Extract the [x, y] coordinate from the center of the cell holding the provided text.  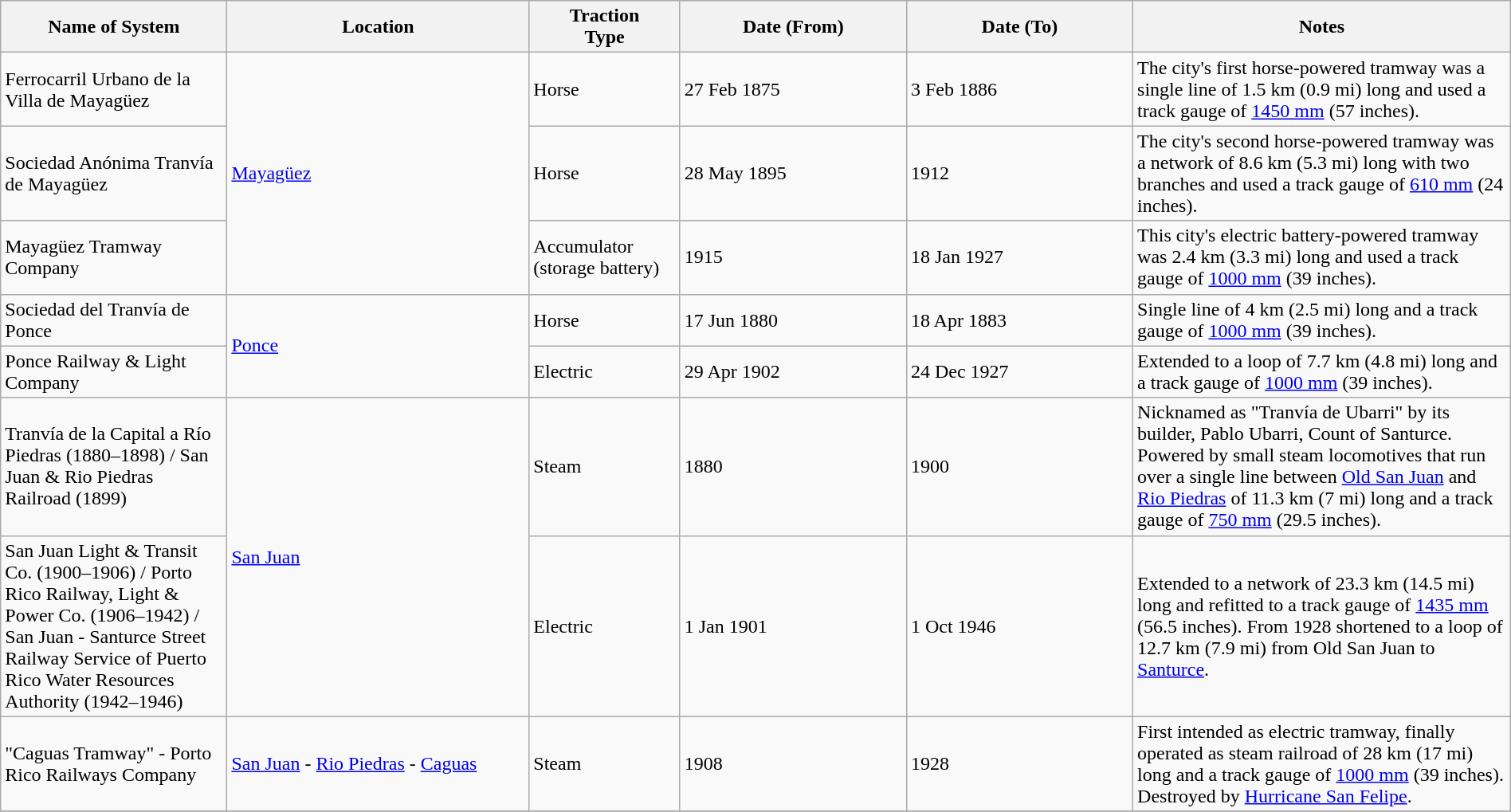
TractionType [604, 27]
17 Jun 1880 [793, 320]
The city's first horse-powered tramway was a single line of 1.5 km (0.9 mi) long and used a track gauge of 1450 mm (57 inches). [1322, 89]
Date (From) [793, 27]
Mayagüez [378, 174]
1900 [1019, 467]
1915 [793, 257]
18 Jan 1927 [1019, 257]
27 Feb 1875 [793, 89]
Date (To) [1019, 27]
Extended to a loop of 7.7 km (4.8 mi) long and a track gauge of 1000 mm (39 inches). [1322, 371]
Single line of 4 km (2.5 mi) long and a track gauge of 1000 mm (39 inches). [1322, 320]
Name of System [114, 27]
Sociedad del Tranvía de Ponce [114, 320]
24 Dec 1927 [1019, 371]
San Juan [378, 557]
Mayagüez Tramway Company [114, 257]
Sociedad Anónima Tranvía de Mayagüez [114, 174]
Ponce [378, 346]
1 Jan 1901 [793, 626]
This city's electric battery-powered tramway was 2.4 km (3.3 mi) long and used a track gauge of 1000 mm (39 inches). [1322, 257]
The city's second horse-powered tramway was a network of 8.6 km (5.3 mi) long with two branches and used a track gauge of 610 mm (24 inches). [1322, 174]
3 Feb 1886 [1019, 89]
"Caguas Tramway" - Porto Rico Railways Company [114, 763]
Location [378, 27]
Notes [1322, 27]
1880 [793, 467]
29 Apr 1902 [793, 371]
Tranvía de la Capital a Río Piedras (1880–1898) / San Juan & Rio Piedras Railroad (1899) [114, 467]
Ferrocarril Urbano de la Villa de Mayagüez [114, 89]
1908 [793, 763]
Accumulator (storage battery) [604, 257]
1 Oct 1946 [1019, 626]
28 May 1895 [793, 174]
Ponce Railway & Light Company [114, 371]
1928 [1019, 763]
1912 [1019, 174]
San Juan - Rio Piedras - Caguas [378, 763]
18 Apr 1883 [1019, 320]
